Capture the cell that displays the provided text and extract its [x, y] central coordinate. 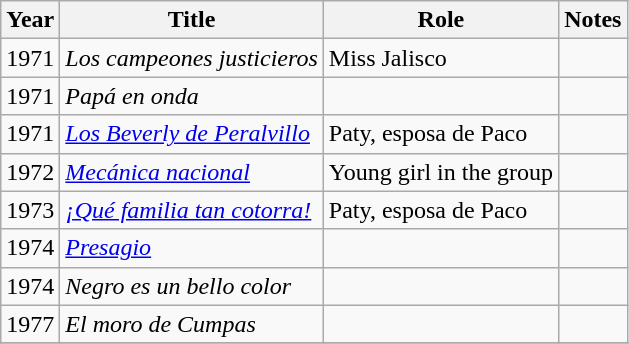
Title [192, 20]
Los campeones justicieros [192, 58]
Mecánica nacional [192, 172]
¡Qué familia tan cotorra! [192, 210]
Young girl in the group [440, 172]
Role [440, 20]
Notes [593, 20]
Presagio [192, 248]
1972 [30, 172]
Negro es un bello color [192, 286]
1977 [30, 324]
Papá en onda [192, 96]
Los Beverly de Peralvillo [192, 134]
Miss Jalisco [440, 58]
El moro de Cumpas [192, 324]
Year [30, 20]
1973 [30, 210]
